Detect which cell encompasses the target text, then output its [X, Y] center coordinate. 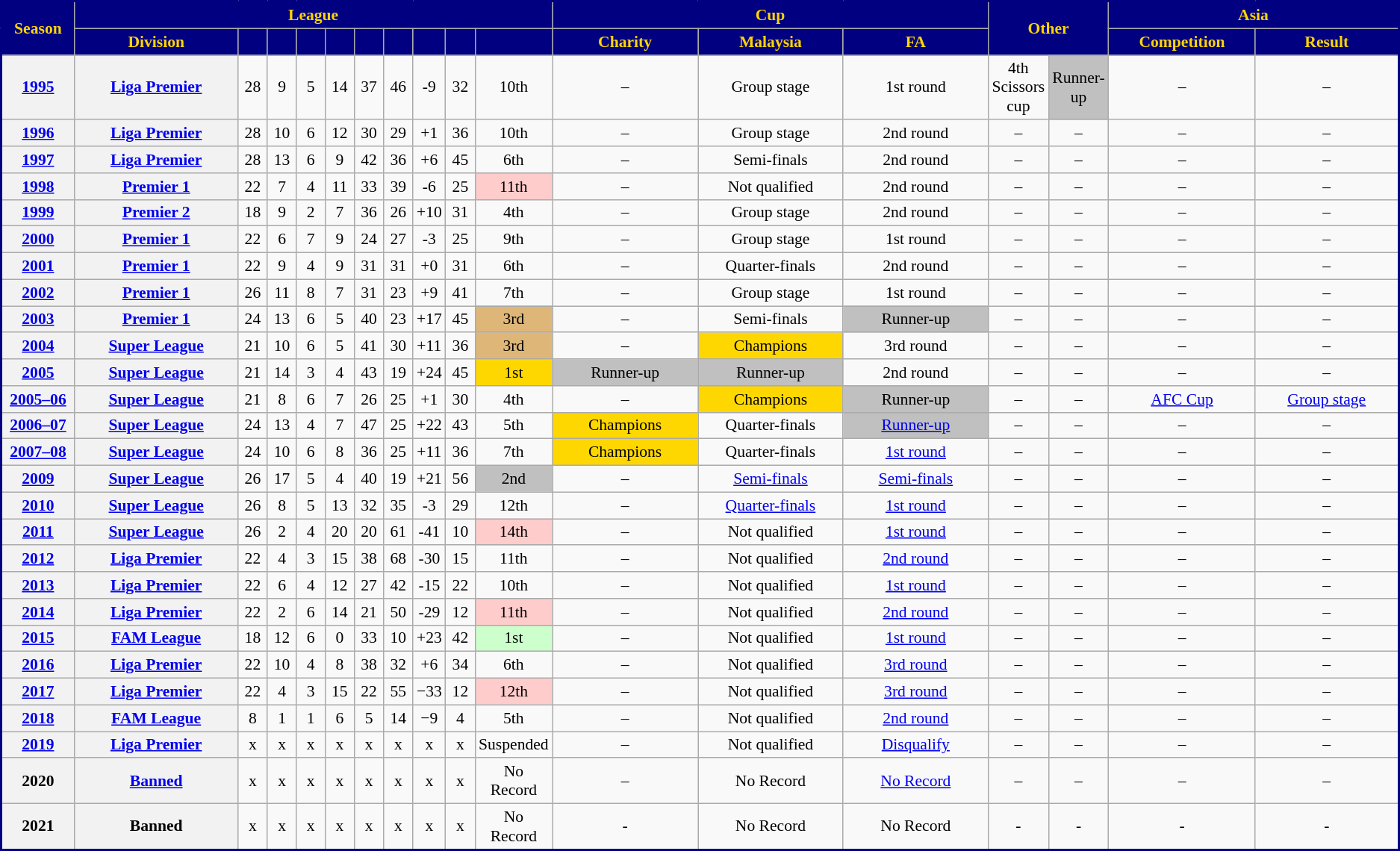
4th Scissors cup [1018, 88]
61 [399, 532]
Suspended [514, 745]
-6 [429, 187]
55 [399, 692]
17 [282, 479]
+10 [429, 213]
Division [157, 42]
0 [339, 638]
39 [399, 187]
2000 [38, 240]
1997 [38, 160]
2014 [38, 612]
-29 [429, 612]
2020 [38, 781]
2001 [38, 266]
+9 [429, 293]
Competition [1183, 42]
Malaysia [771, 42]
2015 [38, 638]
1996 [38, 134]
Result [1327, 42]
2010 [38, 505]
+17 [429, 319]
Premier 2 [157, 213]
1998 [38, 187]
Disqualify [915, 745]
League [314, 15]
+21 [429, 479]
2018 [38, 718]
47 [369, 425]
Charity [626, 42]
+0 [429, 266]
2005–06 [38, 399]
68 [399, 559]
46 [399, 88]
2016 [38, 665]
2003 [38, 319]
AFC Cup [1183, 399]
2002 [38, 293]
56 [460, 479]
+22 [429, 425]
+23 [429, 638]
35 [399, 505]
2nd [514, 479]
2013 [38, 585]
37 [369, 88]
Cup [771, 15]
+24 [429, 372]
-15 [429, 585]
Asia [1254, 15]
2017 [38, 692]
-41 [429, 532]
2005 [38, 372]
34 [460, 665]
2009 [38, 479]
-9 [429, 88]
9th [514, 240]
Other [1048, 28]
FA [915, 42]
1999 [38, 213]
2021 [38, 827]
2012 [38, 559]
2019 [38, 745]
2011 [38, 532]
2006–07 [38, 425]
−33 [429, 692]
−9 [429, 718]
2004 [38, 346]
50 [399, 612]
2007–08 [38, 452]
1995 [38, 88]
Season [38, 28]
14th [514, 532]
-30 [429, 559]
